Search for the cell housing the specified text and yield its [x, y] center coordinate. 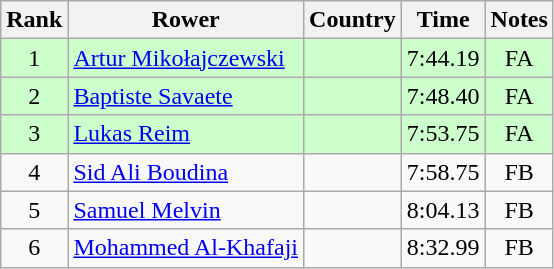
4 [34, 172]
1 [34, 58]
Notes [519, 20]
8:32.99 [443, 248]
6 [34, 248]
7:53.75 [443, 134]
7:48.40 [443, 96]
Sid Ali Boudina [186, 172]
Baptiste Savaete [186, 96]
Country [353, 20]
Lukas Reim [186, 134]
Time [443, 20]
Rank [34, 20]
2 [34, 96]
5 [34, 210]
3 [34, 134]
8:04.13 [443, 210]
7:58.75 [443, 172]
Mohammed Al-Khafaji [186, 248]
Rower [186, 20]
Artur Mikołajczewski [186, 58]
7:44.19 [443, 58]
Samuel Melvin [186, 210]
